Return (X, Y) of the center of cell containing provided text 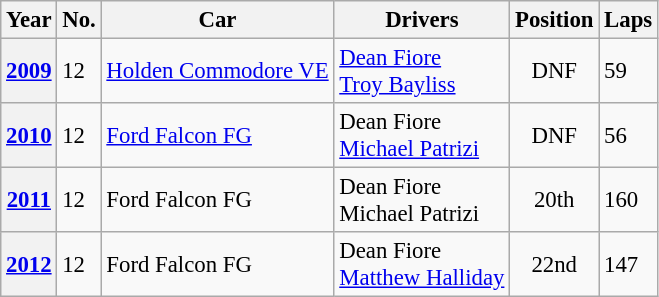
Drivers (422, 20)
Dean Fiore Troy Bayliss (422, 72)
Dean Fiore Matthew Halliday (422, 264)
147 (628, 264)
Holden Commodore VE (218, 72)
160 (628, 200)
22nd (554, 264)
20th (554, 200)
Car (218, 20)
59 (628, 72)
No. (79, 20)
2012 (29, 264)
2011 (29, 200)
Year (29, 20)
56 (628, 136)
2010 (29, 136)
Position (554, 20)
2009 (29, 72)
Laps (628, 20)
